Pinpoint the cell where the given text exists, returning its (X, Y) midpoint coordinate. 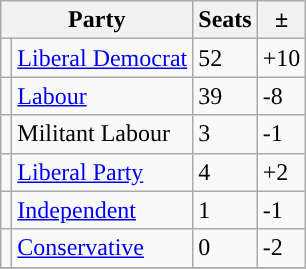
Party (97, 20)
0 (225, 248)
Conservative (102, 248)
+2 (282, 172)
Militant Labour (102, 134)
39 (225, 96)
+10 (282, 58)
Independent (102, 210)
3 (225, 134)
Liberal Democrat (102, 58)
Liberal Party (102, 172)
1 (225, 210)
-2 (282, 248)
± (282, 20)
4 (225, 172)
-8 (282, 96)
Labour (102, 96)
52 (225, 58)
Seats (225, 20)
